Return the (x, y) coordinate for the center point of the cell that contains the specified text.  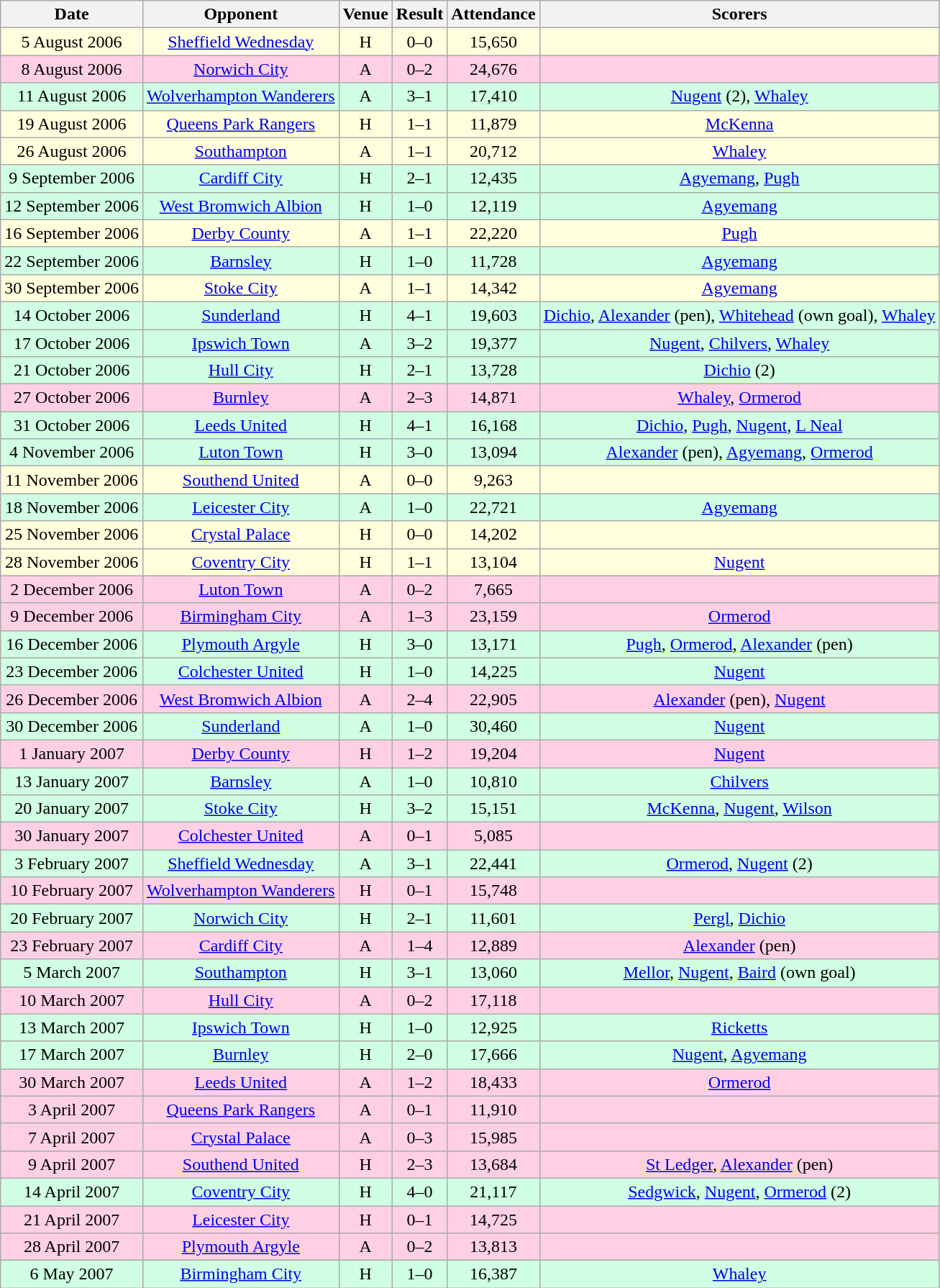
13,060 (493, 973)
13,094 (493, 453)
Pugh, Ormerod, Alexander (pen) (739, 644)
15,650 (493, 42)
Sedgwick, Nugent, Ormerod (2) (739, 1192)
15,748 (493, 891)
8 August 2006 (72, 69)
12,119 (493, 206)
22 September 2006 (72, 260)
12,925 (493, 1028)
14,342 (493, 288)
21,117 (493, 1192)
23,159 (493, 617)
Opponent (240, 14)
31 October 2006 (72, 425)
22,441 (493, 863)
14,225 (493, 671)
13,104 (493, 562)
Ricketts (739, 1028)
17 March 2007 (72, 1055)
5 March 2007 (72, 973)
4 November 2006 (72, 453)
Result (419, 14)
14 April 2007 (72, 1192)
2–4 (419, 699)
11,910 (493, 1110)
9 September 2006 (72, 178)
22,721 (493, 507)
Agyemang, Pugh (739, 178)
3 April 2007 (72, 1110)
25 November 2006 (72, 535)
28 November 2006 (72, 562)
Date (72, 14)
5 August 2006 (72, 42)
Alexander (pen), Nugent (739, 699)
13 January 2007 (72, 781)
Dichio, Alexander (pen), Whitehead (own goal), Whaley (739, 315)
Venue (365, 14)
12,435 (493, 178)
21 October 2006 (72, 371)
14,871 (493, 398)
1 January 2007 (72, 753)
Chilvers (739, 781)
Whaley, Ormerod (739, 398)
Nugent (2), Whaley (739, 96)
30 March 2007 (72, 1082)
1–3 (419, 617)
13,728 (493, 371)
20 February 2007 (72, 918)
26 December 2006 (72, 699)
2 December 2006 (72, 589)
16 September 2006 (72, 233)
14 October 2006 (72, 315)
11 November 2006 (72, 480)
22,905 (493, 699)
18 November 2006 (72, 507)
Pugh (739, 233)
15,151 (493, 809)
11,879 (493, 124)
0–3 (419, 1137)
13,171 (493, 644)
Scorers (739, 14)
7 April 2007 (72, 1137)
17,410 (493, 96)
St Ledger, Alexander (pen) (739, 1164)
Alexander (pen), Agyemang, Ormerod (739, 453)
13,684 (493, 1164)
23 February 2007 (72, 945)
10,810 (493, 781)
19,204 (493, 753)
30,460 (493, 726)
10 March 2007 (72, 1000)
15,985 (493, 1137)
1–4 (419, 945)
19,603 (493, 315)
11,601 (493, 918)
7,665 (493, 589)
16,387 (493, 1274)
26 August 2006 (72, 151)
9 December 2006 (72, 617)
30 January 2007 (72, 836)
9 April 2007 (72, 1164)
28 April 2007 (72, 1247)
Ormerod, Nugent (2) (739, 863)
9,263 (493, 480)
12 September 2006 (72, 206)
6 May 2007 (72, 1274)
2–0 (419, 1055)
Alexander (pen) (739, 945)
12,889 (493, 945)
Pergl, Dichio (739, 918)
14,202 (493, 535)
30 September 2006 (72, 288)
13 March 2007 (72, 1028)
22,220 (493, 233)
27 October 2006 (72, 398)
13,813 (493, 1247)
20 January 2007 (72, 809)
Nugent, Agyemang (739, 1055)
17 October 2006 (72, 343)
14,725 (493, 1220)
19,377 (493, 343)
11,728 (493, 260)
18,433 (493, 1082)
16 December 2006 (72, 644)
Dichio, Pugh, Nugent, L Neal (739, 425)
23 December 2006 (72, 671)
3 February 2007 (72, 863)
Mellor, Nugent, Baird (own goal) (739, 973)
Nugent, Chilvers, Whaley (739, 343)
30 December 2006 (72, 726)
McKenna, Nugent, Wilson (739, 809)
17,666 (493, 1055)
19 August 2006 (72, 124)
20,712 (493, 151)
McKenna (739, 124)
Dichio (2) (739, 371)
16,168 (493, 425)
4–0 (419, 1192)
Attendance (493, 14)
24,676 (493, 69)
11 August 2006 (72, 96)
10 February 2007 (72, 891)
17,118 (493, 1000)
21 April 2007 (72, 1220)
5,085 (493, 836)
